Search for the cell housing the specified text and yield its [X, Y] center coordinate. 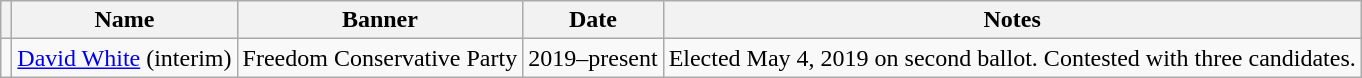
Name [124, 20]
Date [593, 20]
2019–present [593, 58]
David White (interim) [124, 58]
Banner [380, 20]
Notes [1012, 20]
Freedom Conservative Party [380, 58]
Elected May 4, 2019 on second ballot. Contested with three candidates. [1012, 58]
